Search for the cell housing the specified text and yield its (x, y) center coordinate. 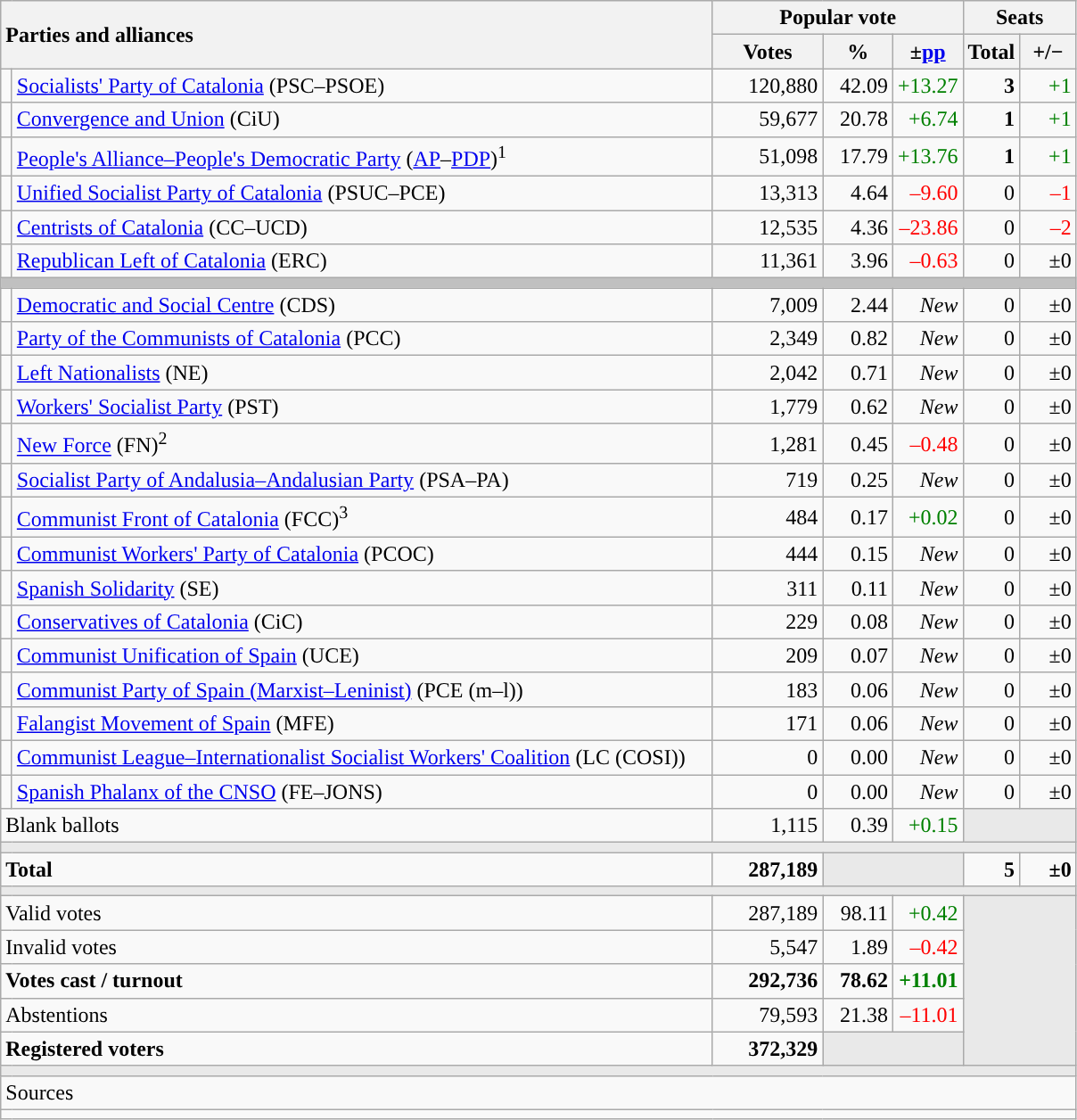
2,349 (768, 339)
12,535 (768, 227)
Communist League–Internationalist Socialist Workers' Coalition (LC (COSI)) (362, 758)
Falangist Movement of Spain (MFE) (362, 724)
–23.86 (927, 227)
–2 (1048, 227)
78.62 (858, 981)
0.25 (858, 481)
171 (768, 724)
–11.01 (927, 1015)
59,677 (768, 119)
People's Alliance–People's Democratic Party (AP–PDP)1 (362, 157)
Communist Party of Spain (Marxist–Leninist) (PCE (m–l)) (362, 689)
20.78 (858, 119)
4.36 (858, 227)
1.89 (858, 947)
Communist Front of Catalonia (FCC)3 (362, 517)
2,042 (768, 373)
0.08 (858, 622)
0.82 (858, 339)
±pp (927, 52)
1,115 (768, 826)
98.11 (858, 913)
Workers' Socialist Party (PST) (362, 407)
–1 (1048, 194)
New Force (FN)2 (362, 444)
2.44 (858, 305)
Party of the Communists of Catalonia (PCC) (362, 339)
+6.74 (927, 119)
292,736 (768, 981)
4.64 (858, 194)
+0.02 (927, 517)
719 (768, 481)
Registered voters (357, 1049)
Communist Workers' Party of Catalonia (PCOC) (362, 554)
311 (768, 588)
1,779 (768, 407)
209 (768, 655)
Spanish Solidarity (SE) (362, 588)
Sources (538, 1092)
Democratic and Social Centre (CDS) (362, 305)
0.15 (858, 554)
Parties and alliances (357, 35)
13,313 (768, 194)
229 (768, 622)
+11.01 (927, 981)
0.62 (858, 407)
% (858, 52)
Abstentions (357, 1015)
183 (768, 689)
Popular vote (838, 18)
Votes cast / turnout (357, 981)
7,009 (768, 305)
Communist Unification of Spain (UCE) (362, 655)
Spanish Phalanx of the CNSO (FE–JONS) (362, 792)
120,880 (768, 86)
Socialist Party of Andalusia–Andalusian Party (PSA–PA) (362, 481)
372,329 (768, 1049)
Votes (768, 52)
444 (768, 554)
–0.63 (927, 261)
21.38 (858, 1015)
5,547 (768, 947)
–0.48 (927, 444)
Seats (1020, 18)
Left Nationalists (NE) (362, 373)
51,098 (768, 157)
11,361 (768, 261)
0.11 (858, 588)
0.07 (858, 655)
Blank ballots (357, 826)
+0.15 (927, 826)
Unified Socialist Party of Catalonia (PSUC–PCE) (362, 194)
3 (991, 86)
Socialists' Party of Catalonia (PSC–PSOE) (362, 86)
+0.42 (927, 913)
Invalid votes (357, 947)
484 (768, 517)
Republican Left of Catalonia (ERC) (362, 261)
–9.60 (927, 194)
0.45 (858, 444)
0.39 (858, 826)
42.09 (858, 86)
79,593 (768, 1015)
–0.42 (927, 947)
Convergence and Union (CiU) (362, 119)
5 (991, 869)
+13.27 (927, 86)
Conservatives of Catalonia (CiC) (362, 622)
17.79 (858, 157)
0.17 (858, 517)
+13.76 (927, 157)
1,281 (768, 444)
Centrists of Catalonia (CC–UCD) (362, 227)
+/− (1048, 52)
Valid votes (357, 913)
0.71 (858, 373)
3.96 (858, 261)
